Detect which cell encompasses the target text, then output its [x, y] center coordinate. 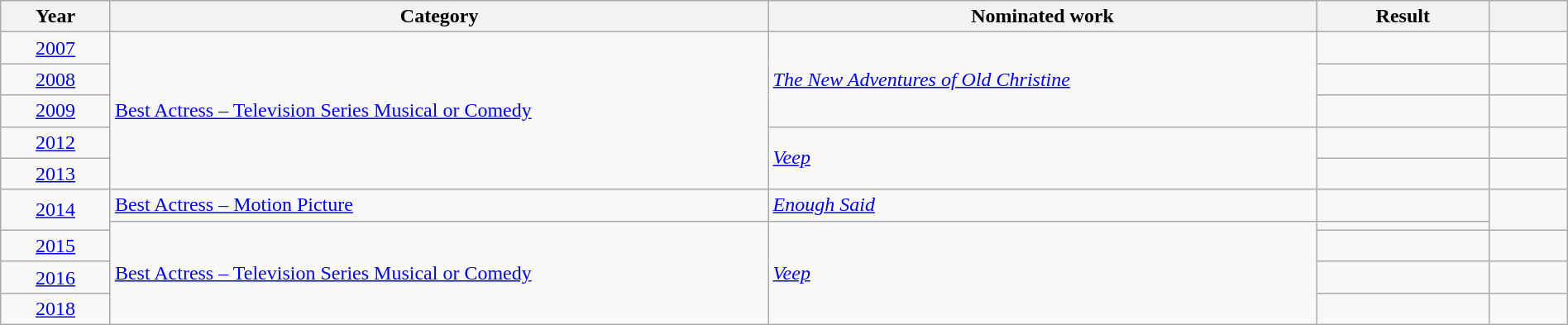
Nominated work [1042, 17]
2012 [56, 142]
2013 [56, 174]
2014 [56, 210]
2018 [56, 308]
Enough Said [1042, 205]
2007 [56, 48]
Category [439, 17]
Year [56, 17]
Result [1403, 17]
2008 [56, 79]
2016 [56, 277]
2009 [56, 111]
2015 [56, 246]
The New Adventures of Old Christine [1042, 79]
Best Actress – Motion Picture [439, 205]
